Provide the (x, y) coordinate of the cell's center where the given text is located.  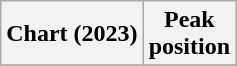
Peakposition (189, 34)
Chart (2023) (72, 34)
